For the text-containing cell, return its midpoint in (x, y) coordinate format. 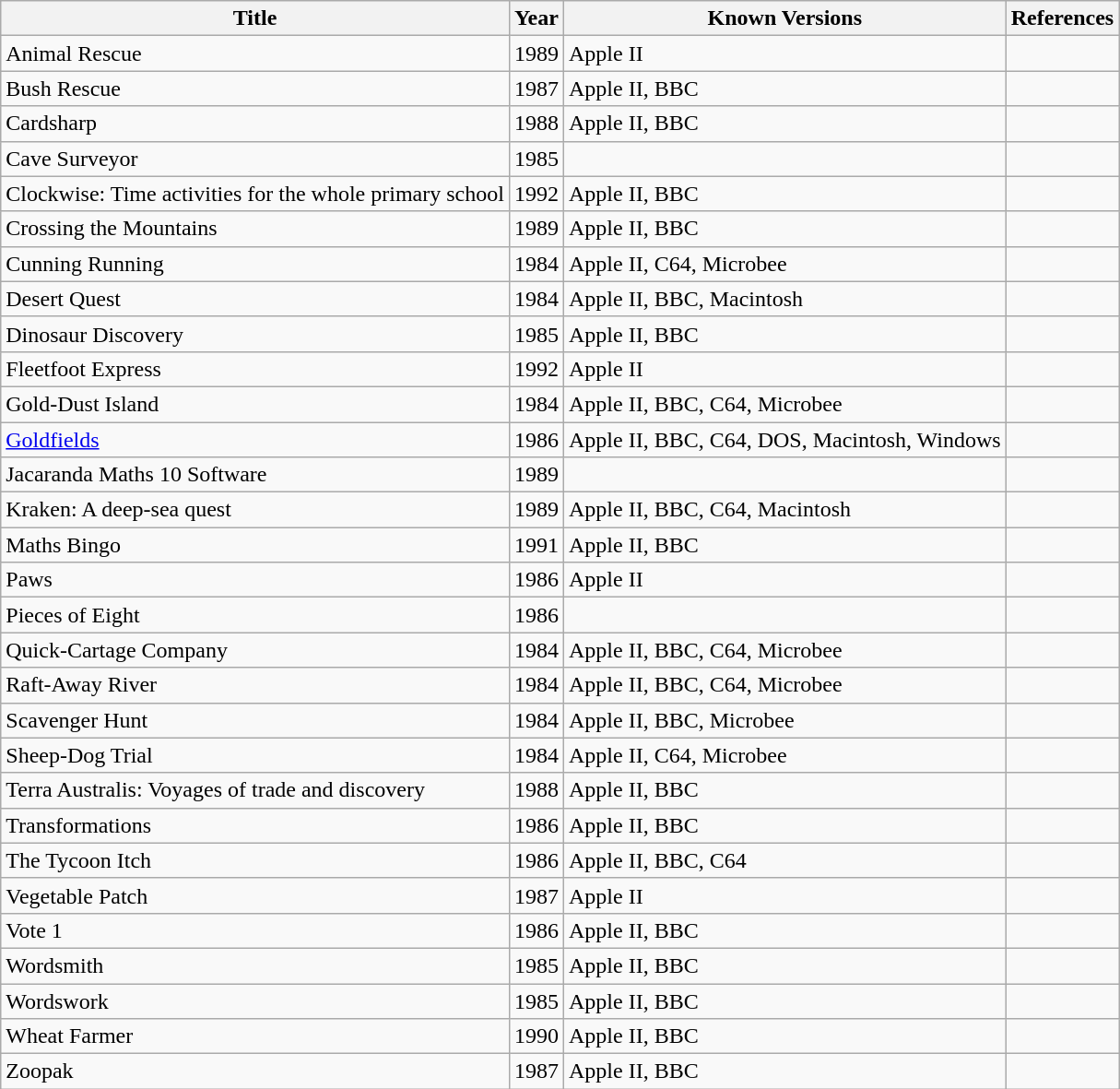
Wheat Farmer (255, 1036)
Year (536, 18)
Paws (255, 580)
Apple II, BBC, Macintosh (784, 299)
Bush Rescue (255, 89)
Scavenger Hunt (255, 720)
Zoopak (255, 1071)
Fleetfoot Express (255, 369)
The Tycoon Itch (255, 860)
Crossing the Mountains (255, 229)
Cunning Running (255, 264)
Apple II, BBC, C64, Macintosh (784, 510)
Desert Quest (255, 299)
Apple II, BBC, C64, DOS, Macintosh, Windows (784, 440)
1990 (536, 1036)
Cardsharp (255, 124)
Gold-Dust Island (255, 404)
Vegetable Patch (255, 895)
Sheep-Dog Trial (255, 755)
References (1062, 18)
Animal Rescue (255, 53)
Quick-Cartage Company (255, 650)
Wordsmith (255, 965)
Known Versions (784, 18)
Clockwise: Time activities for the whole primary school (255, 194)
Vote 1 (255, 930)
Cave Surveyor (255, 159)
Raft-Away River (255, 685)
Goldfields (255, 440)
Terra Australis: Voyages of trade and discovery (255, 790)
1991 (536, 545)
Title (255, 18)
Apple II, BBC, C64 (784, 860)
Kraken: A deep-sea quest (255, 510)
Dinosaur Discovery (255, 334)
Maths Bingo (255, 545)
Jacaranda Maths 10 Software (255, 475)
Apple II, BBC, Microbee (784, 720)
Pieces of Eight (255, 615)
Wordswork (255, 1000)
Transformations (255, 825)
